Return the (X, Y) coordinate for the center point of the cell that contains the specified text.  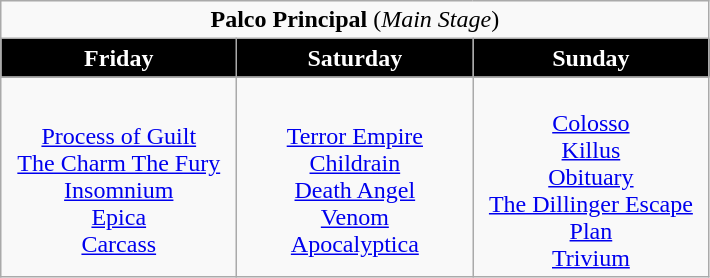
Colosso Killus Obituary The Dillinger Escape Plan Trivium (591, 177)
Sunday (591, 58)
Terror Empire Childrain Death Angel Venom Apocalyptica (355, 177)
Saturday (355, 58)
Process of Guilt The Charm The Fury Insomnium Epica Carcass (119, 177)
Friday (119, 58)
Palco Principal (Main Stage) (355, 20)
